Return the [X, Y] coordinate for the center point of the cell that contains the specified text.  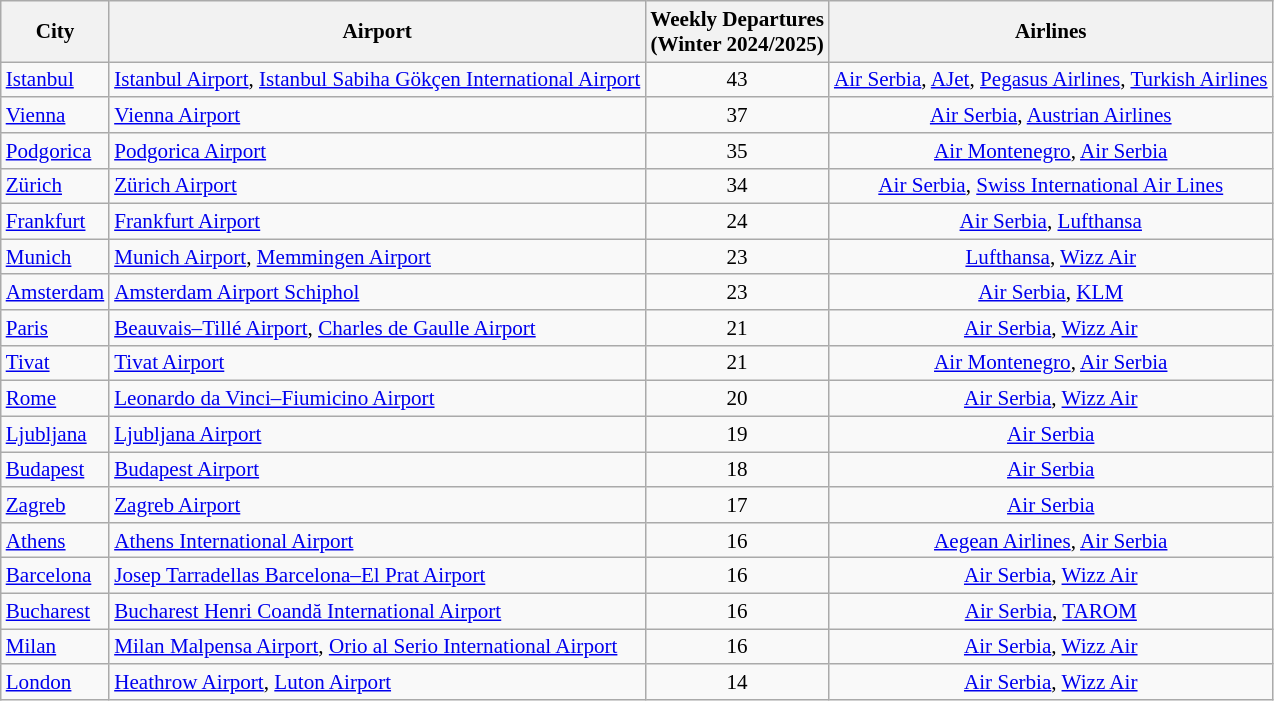
Air Serbia, KLM [1051, 292]
London [55, 682]
Zagreb [55, 504]
Istanbul [55, 80]
Milan Malpensa Airport, Orio al Serio International Airport [377, 646]
Athens [55, 540]
Ljubljana Airport [377, 434]
34 [737, 186]
17 [737, 504]
Tivat Airport [377, 362]
Vienna [55, 114]
Podgorica [55, 150]
37 [737, 114]
Bucharest [55, 610]
Bucharest Henri Coandă International Airport [377, 610]
Airlines [1051, 32]
Rome [55, 398]
Heathrow Airport, Luton Airport [377, 682]
Frankfurt [55, 222]
Athens International Airport [377, 540]
Airport [377, 32]
Budapest [55, 470]
Air Serbia, TAROM [1051, 610]
Tivat [55, 362]
Ljubljana [55, 434]
Zagreb Airport [377, 504]
14 [737, 682]
24 [737, 222]
19 [737, 434]
Leonardo da Vinci–Fiumicino Airport [377, 398]
Beauvais–Tillé Airport, Charles de Gaulle Airport [377, 328]
Munich [55, 256]
20 [737, 398]
Air Serbia, AJet, Pegasus Airlines, Turkish Airlines [1051, 80]
Amsterdam [55, 292]
43 [737, 80]
Air Serbia, Austrian Airlines [1051, 114]
Lufthansa, Wizz Air [1051, 256]
City [55, 32]
Air Serbia, Lufthansa [1051, 222]
Milan [55, 646]
Barcelona [55, 576]
18 [737, 470]
Josep Tarradellas Barcelona–El Prat Airport [377, 576]
Budapest Airport [377, 470]
Istanbul Airport, Istanbul Sabiha Gökçen International Airport [377, 80]
Podgorica Airport [377, 150]
Frankfurt Airport [377, 222]
Weekly Departures(Winter 2024/2025) [737, 32]
Munich Airport, Memmingen Airport [377, 256]
Paris [55, 328]
Vienna Airport [377, 114]
Amsterdam Airport Schiphol [377, 292]
Zürich Airport [377, 186]
Zürich [55, 186]
Aegean Airlines, Air Serbia [1051, 540]
Air Serbia, Swiss International Air Lines [1051, 186]
35 [737, 150]
